Locate the cell with the specified text and output its [X, Y] center coordinate. 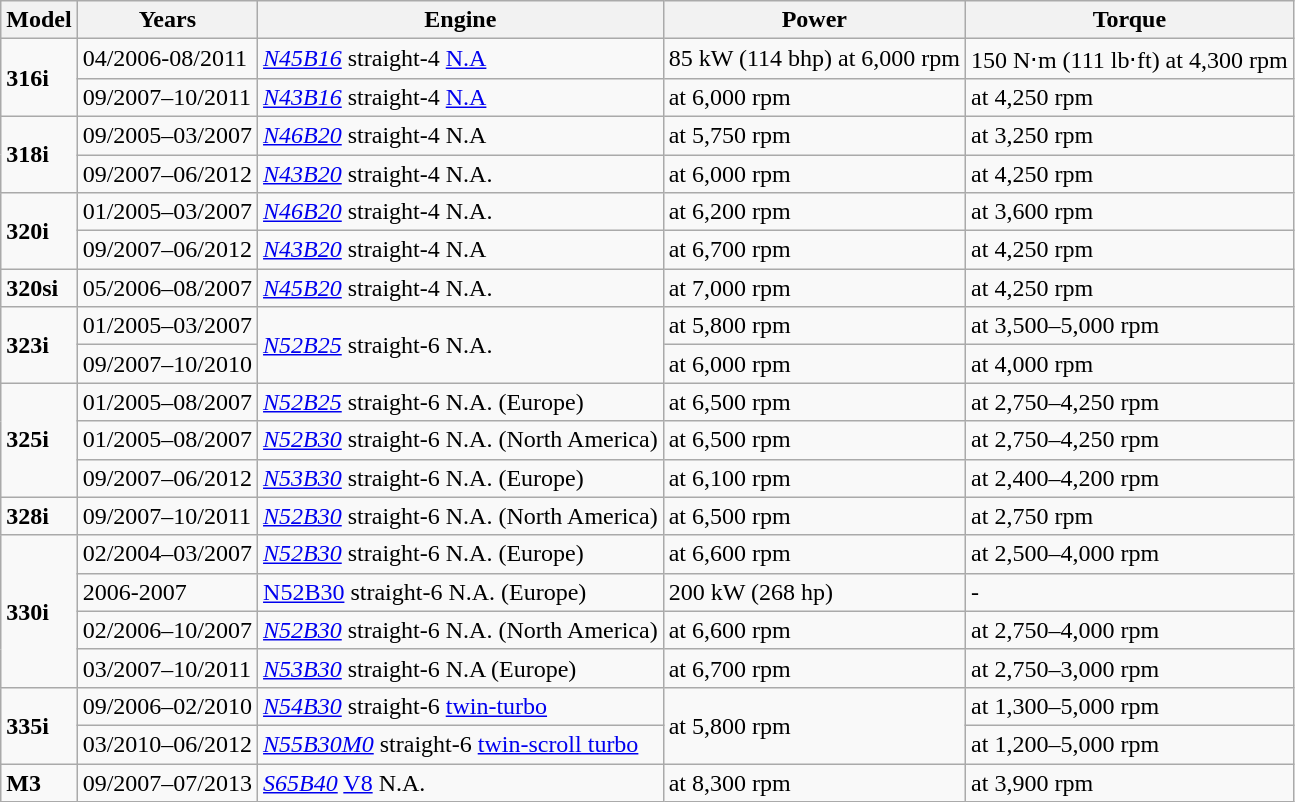
N43B16 straight-4 N.A [461, 97]
at 2,500–4,000 rpm [1130, 554]
at 2,750 rpm [1130, 516]
02/2004–03/2007 [167, 554]
at 3,500–5,000 rpm [1130, 326]
Power [814, 20]
M3 [39, 783]
N54B30 straight-6 twin-turbo [461, 706]
150 N⋅m (111 lb⋅ft) at 4,300 rpm [1130, 59]
at 1,300–5,000 rpm [1130, 706]
N45B20 straight-4 N.A. [461, 288]
200 kW (268 hp) [814, 592]
03/2010–06/2012 [167, 744]
03/2007–10/2011 [167, 668]
Years [167, 20]
09/2007–10/2010 [167, 364]
N43B20 straight-4 N.A. [461, 173]
N53B30 straight-6 N.A. (Europe) [461, 478]
85 kW (114 bhp) at 6,000 rpm [814, 59]
Engine [461, 20]
N46B20 straight-4 N.A. [461, 212]
S65B40 V8 N.A. [461, 783]
330i [39, 611]
Model [39, 20]
328i [39, 516]
09/2007–07/2013 [167, 783]
N45B16 straight-4 N.A [461, 59]
09/2006–02/2010 [167, 706]
323i [39, 345]
N52B25 straight-6 N.A. (Europe) [461, 402]
05/2006–08/2007 [167, 288]
at 6,100 rpm [814, 478]
at 6,200 rpm [814, 212]
at 5,750 rpm [814, 135]
- [1130, 592]
02/2006–10/2007 [167, 630]
N55B30M0 straight-6 twin-scroll turbo [461, 744]
at 3,600 rpm [1130, 212]
318i [39, 154]
at 8,300 rpm [814, 783]
N43B20 straight-4 N.A [461, 250]
320i [39, 231]
at 2,750–4,000 rpm [1130, 630]
Torque [1130, 20]
at 2,750–3,000 rpm [1130, 668]
09/2005–03/2007 [167, 135]
at 2,400–4,200 rpm [1130, 478]
at 3,250 rpm [1130, 135]
04/2006-08/2011 [167, 59]
N53B30 straight-6 N.A (Europe) [461, 668]
at 7,000 rpm [814, 288]
316i [39, 78]
N52B25 straight-6 N.A. [461, 345]
at 1,200–5,000 rpm [1130, 744]
2006-2007 [167, 592]
320si [39, 288]
N46B20 straight-4 N.A [461, 135]
325i [39, 440]
at 3,900 rpm [1130, 783]
at 4,000 rpm [1130, 364]
335i [39, 725]
